Detect which cell encompasses the target text, then output its (x, y) center coordinate. 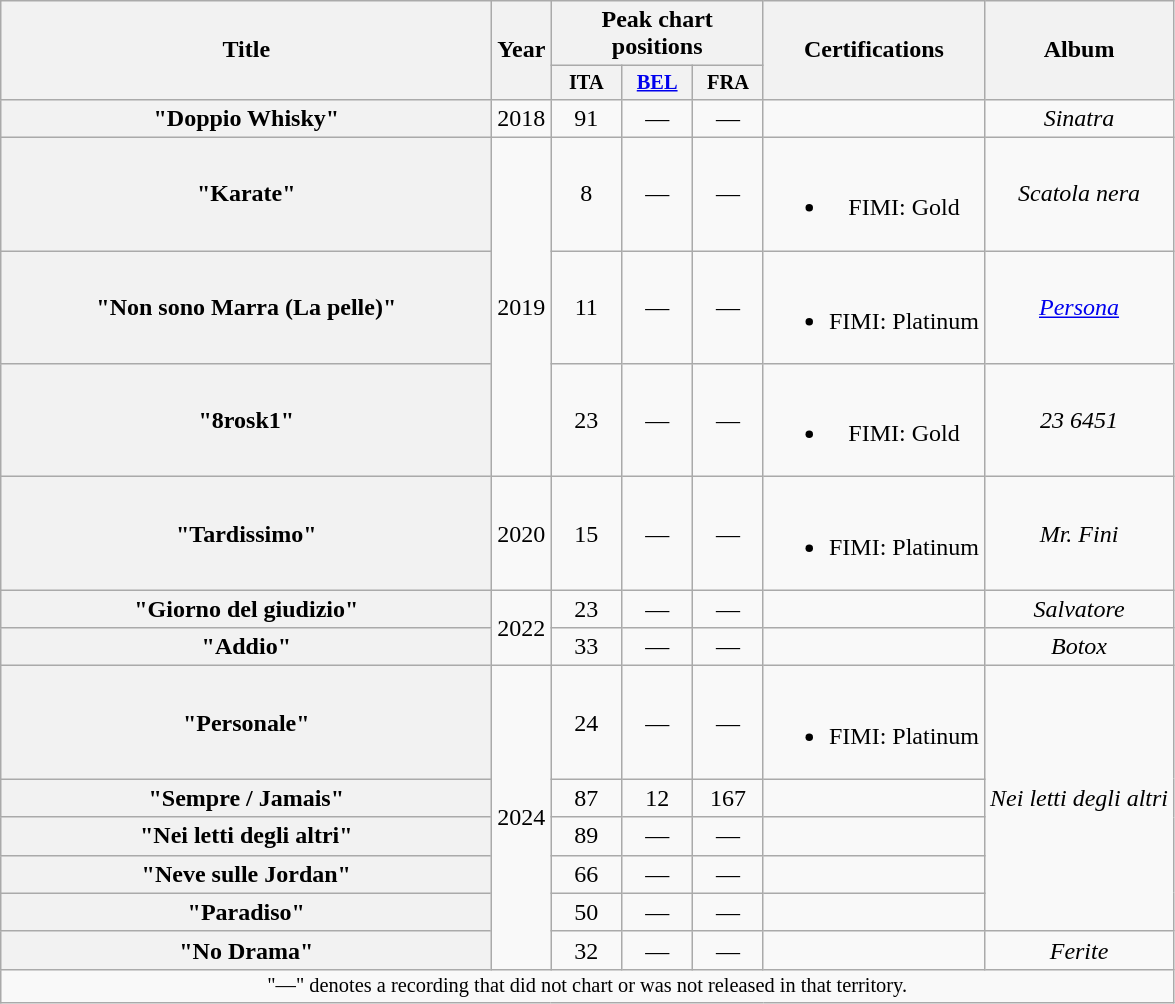
50 (586, 912)
"Nei letti degli altri" (246, 836)
FRA (728, 83)
2022 (522, 628)
23 6451 (1080, 420)
Album (1080, 50)
Year (522, 50)
"Non sono Marra (La pelle)" (246, 308)
"No Drama" (246, 950)
ITA (586, 83)
Mr. Fini (1080, 534)
66 (586, 874)
"Neve sulle Jordan" (246, 874)
2018 (522, 118)
89 (586, 836)
87 (586, 798)
33 (586, 647)
Salvatore (1080, 609)
24 (586, 722)
Sinatra (1080, 118)
"Addio" (246, 647)
167 (728, 798)
"8rosk1" (246, 420)
91 (586, 118)
Peak chart positions (658, 34)
"Giorno del giudizio" (246, 609)
15 (586, 534)
Botox (1080, 647)
Persona (1080, 308)
Certifications (874, 50)
32 (586, 950)
"Personale" (246, 722)
Nei letti degli altri (1080, 798)
"Paradiso" (246, 912)
Ferite (1080, 950)
8 (586, 194)
2020 (522, 534)
Scatola nera (1080, 194)
11 (586, 308)
2019 (522, 308)
2024 (522, 818)
"Doppio Whisky" (246, 118)
12 (658, 798)
"Tardissimo" (246, 534)
"Sempre / Jamais" (246, 798)
"Karate" (246, 194)
"—" denotes a recording that did not chart or was not released in that territory. (588, 986)
Title (246, 50)
BEL (658, 83)
